Locate the cell with the specified text and output its (x, y) center coordinate. 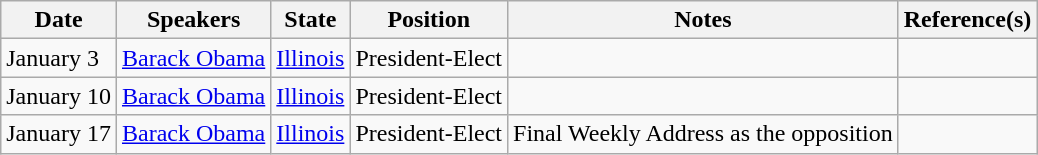
Notes (704, 20)
Speakers (193, 20)
Date (59, 20)
Final Weekly Address as the opposition (704, 134)
Position (429, 20)
January 10 (59, 96)
Reference(s) (968, 20)
January 17 (59, 134)
January 3 (59, 58)
State (310, 20)
